Identify which cell holds the provided text, then report its [x, y] central coordinate. 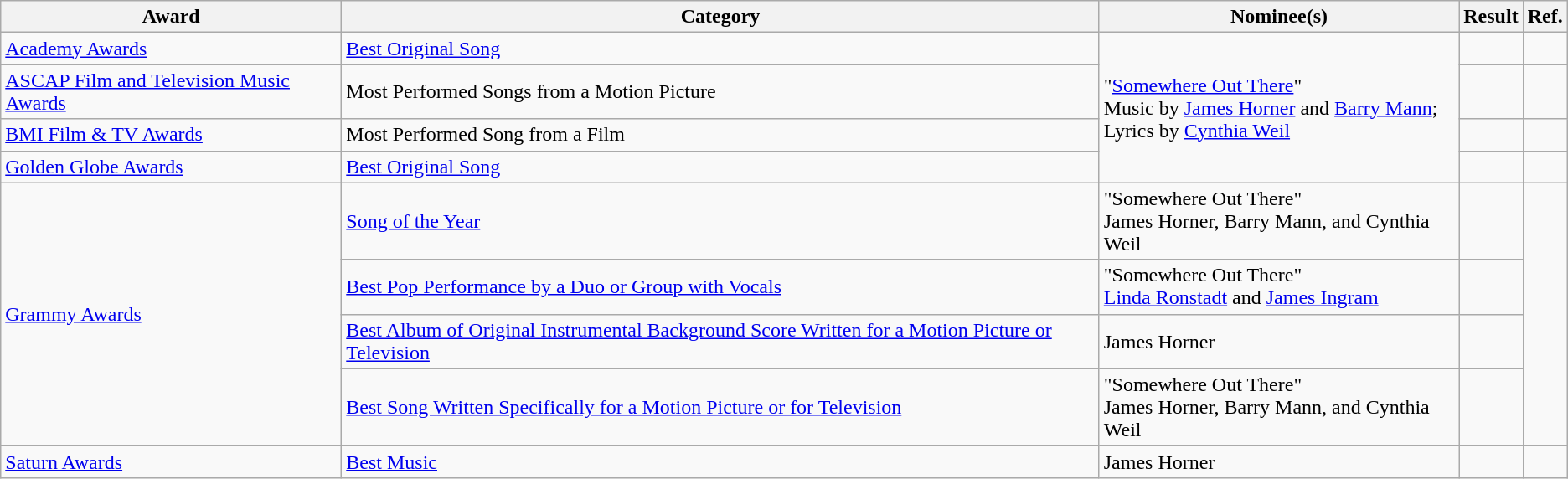
"Somewhere Out There" Linda Ronstadt and James Ingram [1279, 286]
Golden Globe Awards [171, 167]
Award [171, 17]
BMI Film & TV Awards [171, 135]
Best Song Written Specifically for a Motion Picture or for Television [720, 407]
Ref. [1545, 17]
Saturn Awards [171, 461]
Category [720, 17]
Nominee(s) [1279, 17]
Most Performed Song from a Film [720, 135]
Academy Awards [171, 49]
Result [1491, 17]
Grammy Awards [171, 314]
ASCAP Film and Television Music Awards [171, 92]
Most Performed Songs from a Motion Picture [720, 92]
Best Music [720, 461]
Song of the Year [720, 221]
"Somewhere Out There" Music by James Horner and Barry Mann; Lyrics by Cynthia Weil [1279, 107]
Best Album of Original Instrumental Background Score Written for a Motion Picture or Television [720, 342]
Best Pop Performance by a Duo or Group with Vocals [720, 286]
